Determine the [x, y] coordinate at the center of the cell enclosing the given text.  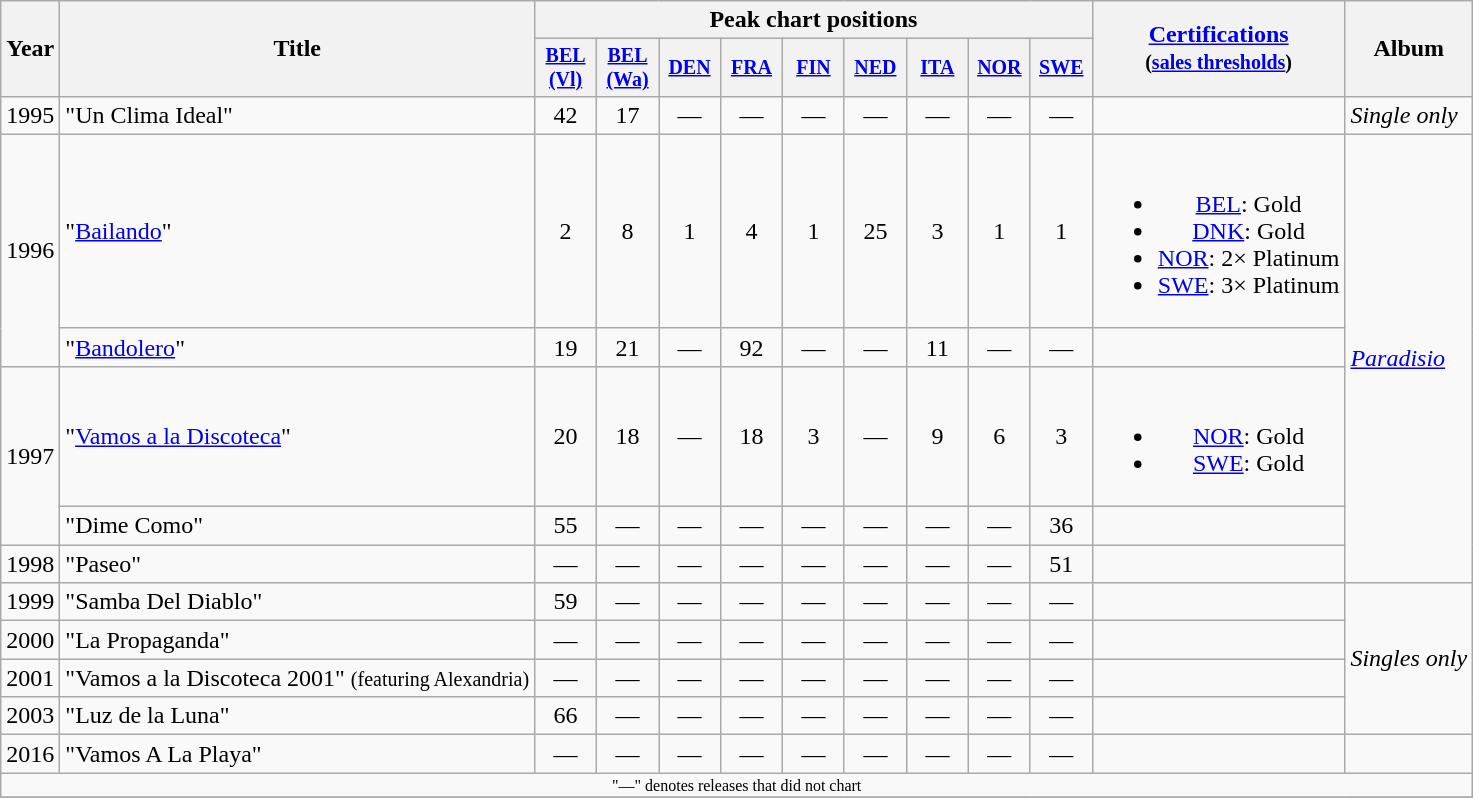
"Samba Del Diablo" [298, 602]
17 [628, 115]
1996 [30, 250]
"Bailando" [298, 231]
Year [30, 49]
42 [566, 115]
36 [1061, 526]
Certifications(sales thresholds) [1218, 49]
"Vamos A La Playa" [298, 754]
NOR [999, 68]
92 [751, 347]
"Un Clima Ideal" [298, 115]
1999 [30, 602]
51 [1061, 564]
2016 [30, 754]
8 [628, 231]
BEL(Vl) [566, 68]
1998 [30, 564]
Singles only [1409, 659]
Title [298, 49]
"Paseo" [298, 564]
"La Propaganda" [298, 640]
FIN [813, 68]
ITA [937, 68]
"Vamos a la Discoteca" [298, 436]
2003 [30, 716]
"Luz de la Luna" [298, 716]
BEL(Wa) [628, 68]
FRA [751, 68]
SWE [1061, 68]
DEN [690, 68]
25 [875, 231]
20 [566, 436]
Single only [1409, 115]
"—" denotes releases that did not chart [737, 785]
"Vamos a la Discoteca 2001" (featuring Alexandria) [298, 678]
Album [1409, 49]
Paradisio [1409, 358]
NED [875, 68]
21 [628, 347]
11 [937, 347]
6 [999, 436]
"Dime Como" [298, 526]
4 [751, 231]
Peak chart positions [814, 20]
2 [566, 231]
1997 [30, 455]
59 [566, 602]
NOR: GoldSWE: Gold [1218, 436]
66 [566, 716]
"Bandolero" [298, 347]
BEL: GoldDNK: GoldNOR: 2× PlatinumSWE: 3× Platinum [1218, 231]
9 [937, 436]
55 [566, 526]
19 [566, 347]
2001 [30, 678]
2000 [30, 640]
1995 [30, 115]
